Capture the cell that displays the provided text and extract its [x, y] central coordinate. 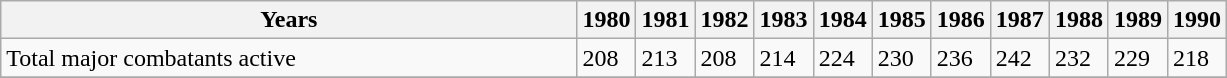
224 [842, 58]
1989 [1138, 20]
1985 [902, 20]
229 [1138, 58]
213 [666, 58]
218 [1196, 58]
236 [960, 58]
1990 [1196, 20]
1986 [960, 20]
214 [784, 58]
Years [289, 20]
230 [902, 58]
1980 [606, 20]
1988 [1078, 20]
1981 [666, 20]
242 [1020, 58]
1984 [842, 20]
1987 [1020, 20]
1982 [724, 20]
Total major combatants active [289, 58]
1983 [784, 20]
232 [1078, 58]
